Locate the cell with the specified text and output its [x, y] center coordinate. 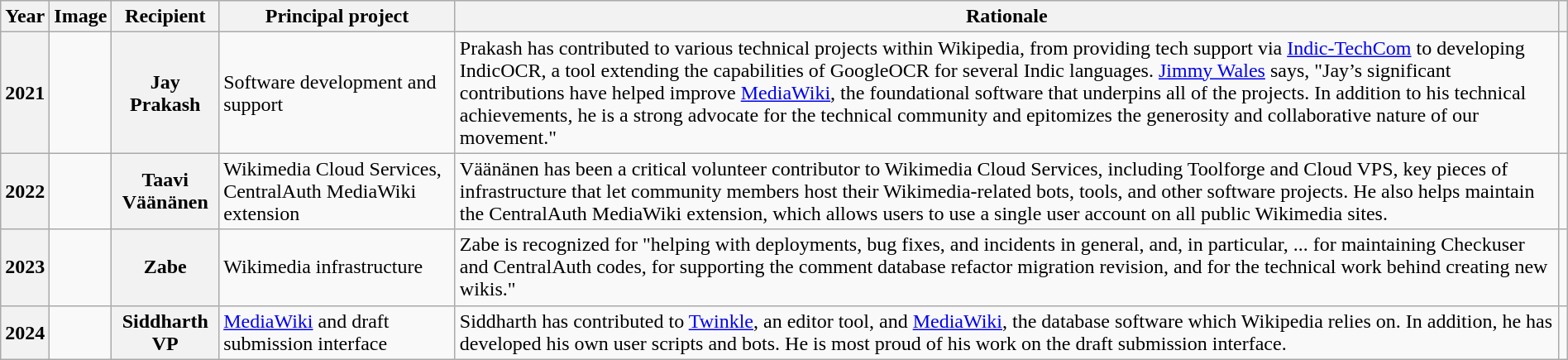
Wikimedia Cloud Services, CentralAuth MediaWiki extension [337, 191]
2023 [25, 267]
2022 [25, 191]
Zabe [165, 267]
Image [81, 17]
Wikimedia infrastructure [337, 267]
2024 [25, 333]
2021 [25, 93]
Software development and support [337, 93]
Year [25, 17]
Taavi Väänänen [165, 191]
Recipient [165, 17]
Rationale [1006, 17]
MediaWiki and draft submission interface [337, 333]
Principal project [337, 17]
Siddharth VP [165, 333]
Jay Prakash [165, 93]
